From the cell containing the given text, extract its center point as [X, Y] coordinate. 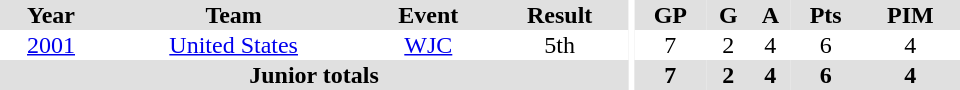
WJC [428, 45]
United States [234, 45]
Event [428, 15]
Year [51, 15]
Result [560, 15]
A [770, 15]
GP [670, 15]
2001 [51, 45]
Junior totals [314, 75]
Team [234, 15]
5th [560, 45]
PIM [910, 15]
G [728, 15]
Pts [826, 15]
